Return the [X, Y] coordinate for the center point of the cell that contains the specified text.  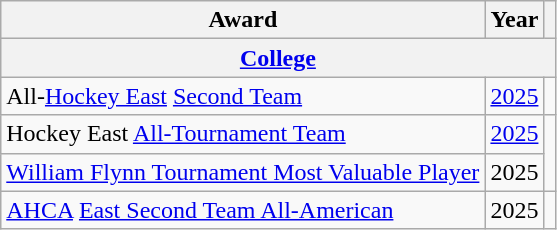
College [278, 58]
Hockey East All-Tournament Team [243, 134]
Award [243, 20]
All-Hockey East Second Team [243, 96]
William Flynn Tournament Most Valuable Player [243, 172]
AHCA East Second Team All-American [243, 210]
Year [514, 20]
